Scan for the cell matching the given text and deliver its (x, y) coordinate at center. 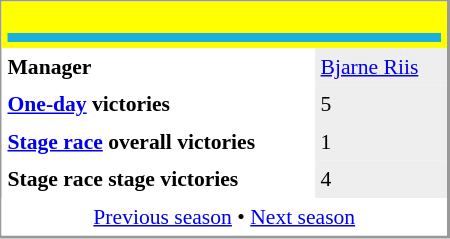
Bjarne Riis (381, 67)
One-day victories (158, 105)
Stage race stage victories (158, 179)
Previous season • Next season (225, 217)
4 (381, 179)
Stage race overall victories (158, 142)
1 (381, 142)
Manager (158, 67)
5 (381, 105)
